Return the (x, y) coordinate for the center point of the cell that contains the specified text.  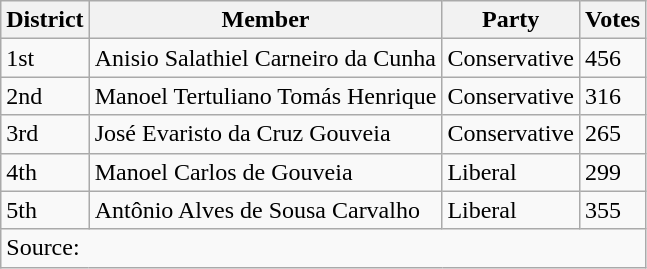
District (45, 20)
José Evaristo da Cruz Gouveia (266, 134)
4th (45, 172)
Anisio Salathiel Carneiro da Cunha (266, 58)
456 (613, 58)
5th (45, 210)
Member (266, 20)
Antônio Alves de Sousa Carvalho (266, 210)
316 (613, 96)
Votes (613, 20)
2nd (45, 96)
1st (45, 58)
355 (613, 210)
Manoel Tertuliano Tomás Henrique (266, 96)
Party (511, 20)
299 (613, 172)
Manoel Carlos de Gouveia (266, 172)
3rd (45, 134)
265 (613, 134)
Source: (324, 248)
